Pinpoint the cell where the given text exists, returning its [x, y] midpoint coordinate. 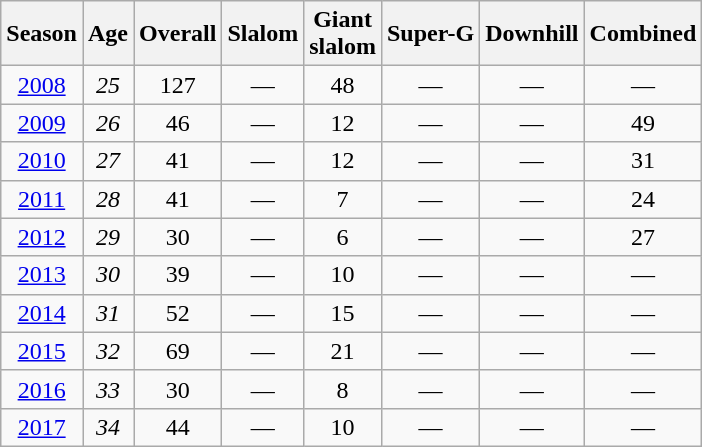
39 [178, 275]
26 [108, 123]
28 [108, 199]
34 [108, 427]
Overall [178, 34]
48 [343, 85]
Super-G [430, 34]
25 [108, 85]
2011 [42, 199]
7 [343, 199]
Age [108, 34]
2009 [42, 123]
2012 [42, 237]
Giantslalom [343, 34]
15 [343, 313]
2010 [42, 161]
2015 [42, 351]
52 [178, 313]
2017 [42, 427]
Downhill [532, 34]
Slalom [263, 34]
Season [42, 34]
44 [178, 427]
2008 [42, 85]
2013 [42, 275]
2014 [42, 313]
46 [178, 123]
33 [108, 389]
8 [343, 389]
69 [178, 351]
2016 [42, 389]
49 [643, 123]
32 [108, 351]
127 [178, 85]
29 [108, 237]
24 [643, 199]
Combined [643, 34]
21 [343, 351]
6 [343, 237]
